For the text-containing cell, return its midpoint in [x, y] coordinate format. 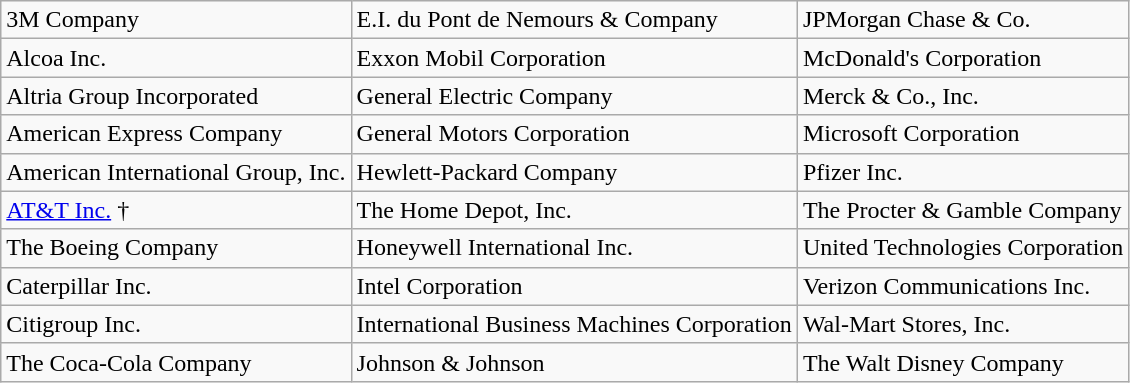
E.I. du Pont de Nemours & Company [574, 20]
The Procter & Gamble Company [963, 210]
Citigroup Inc. [176, 324]
The Walt Disney Company [963, 362]
General Motors Corporation [574, 134]
The Home Depot, Inc. [574, 210]
United Technologies Corporation [963, 248]
Exxon Mobil Corporation [574, 58]
The Coca-Cola Company [176, 362]
AT&T Inc. † [176, 210]
International Business Machines Corporation [574, 324]
Honeywell International Inc. [574, 248]
The Boeing Company [176, 248]
3M Company [176, 20]
Microsoft Corporation [963, 134]
Alcoa Inc. [176, 58]
Johnson & Johnson [574, 362]
McDonald's Corporation [963, 58]
Pfizer Inc. [963, 172]
Caterpillar Inc. [176, 286]
American Express Company [176, 134]
JPMorgan Chase & Co. [963, 20]
General Electric Company [574, 96]
Verizon Communications Inc. [963, 286]
Intel Corporation [574, 286]
American International Group, Inc. [176, 172]
Merck & Co., Inc. [963, 96]
Wal-Mart Stores, Inc. [963, 324]
Hewlett-Packard Company [574, 172]
Altria Group Incorporated [176, 96]
